Extract the [x, y] coordinate from the center of the cell holding the provided text.  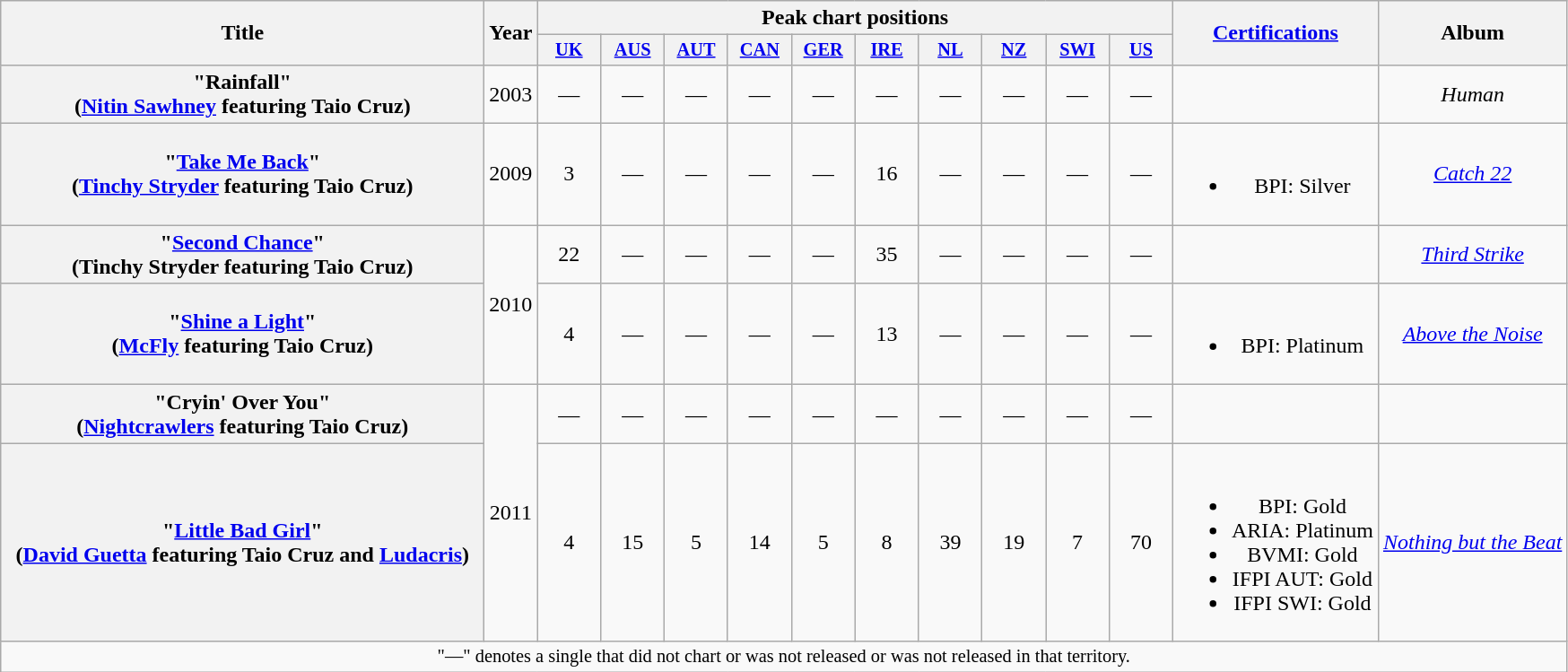
BPI: Silver [1276, 174]
"Little Bad Girl"(David Guetta featuring Taio Cruz and Ludacris) [242, 542]
16 [886, 174]
NZ [1014, 50]
14 [759, 542]
Year [511, 33]
AUT [696, 50]
19 [1014, 542]
BPI: Platinum [1276, 334]
2010 [511, 305]
CAN [759, 50]
13 [886, 334]
15 [633, 542]
Album [1472, 33]
Title [242, 33]
8 [886, 542]
2011 [511, 513]
"Second Chance"(Tinchy Stryder featuring Taio Cruz) [242, 255]
"—" denotes a single that did not chart or was not released or was not released in that territory. [784, 657]
Above the Noise [1472, 334]
Peak chart positions [856, 18]
2003 [511, 93]
UK [569, 50]
3 [569, 174]
35 [886, 255]
22 [569, 255]
"Rainfall"(Nitin Sawhney featuring Taio Cruz) [242, 93]
"Take Me Back"(Tinchy Stryder featuring Taio Cruz) [242, 174]
"Shine a Light"(McFly featuring Taio Cruz) [242, 334]
2009 [511, 174]
Nothing but the Beat [1472, 542]
7 [1078, 542]
GER [823, 50]
70 [1141, 542]
Third Strike [1472, 255]
NL [951, 50]
US [1141, 50]
Human [1472, 93]
"Cryin' Over You"(Nightcrawlers featuring Taio Cruz) [242, 415]
BPI: GoldARIA: PlatinumBVMI: GoldIFPI AUT: GoldIFPI SWI: Gold [1276, 542]
SWI [1078, 50]
Certifications [1276, 33]
IRE [886, 50]
Catch 22 [1472, 174]
AUS [633, 50]
39 [951, 542]
